Capture the cell that displays the provided text and extract its [X, Y] central coordinate. 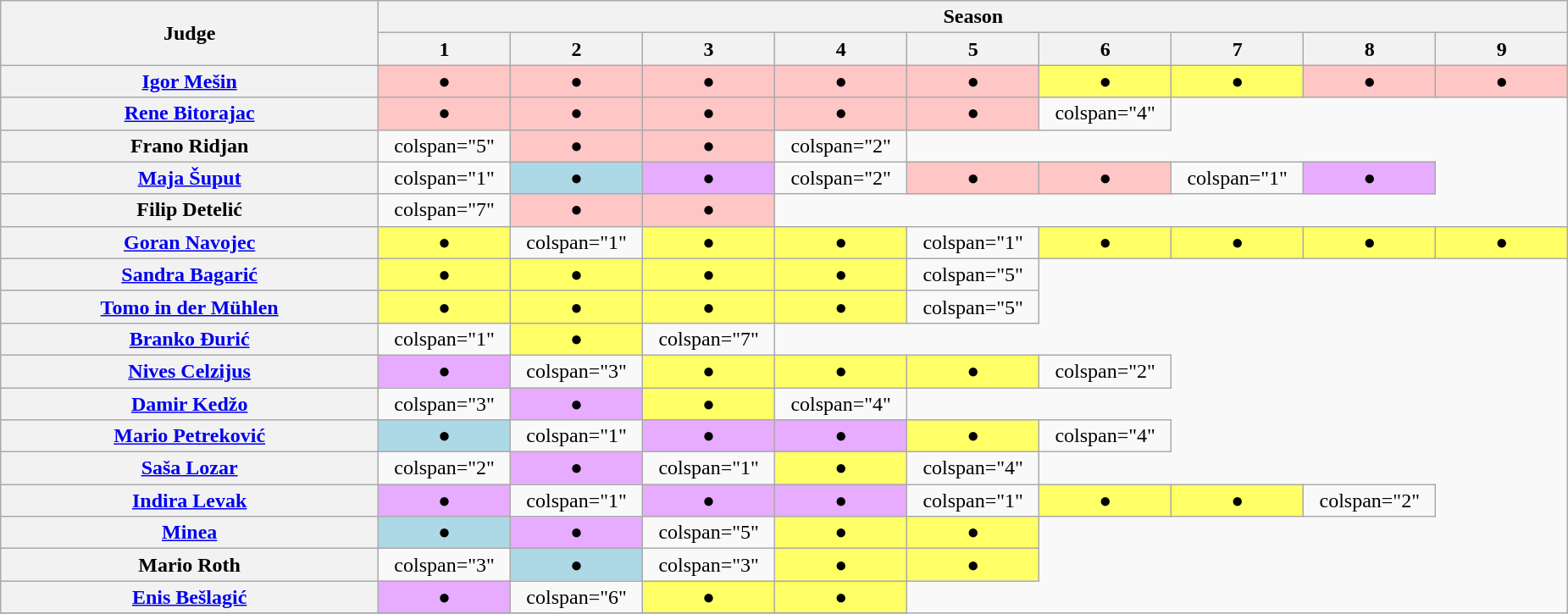
Sandra Bagarić [190, 274]
Minea [190, 533]
Branko Đurić [190, 339]
Mario Petreković [190, 436]
Frano Ridjan [190, 146]
Tomo in der Mühlen [190, 307]
4 [841, 49]
Saša Lozar [190, 468]
Season [973, 17]
1 [445, 49]
Filip Detelić [190, 210]
Goran Navojec [190, 242]
colspan="6" [577, 597]
5 [973, 49]
Damir Kedžo [190, 404]
Igor Mešin [190, 81]
Mario Roth [190, 565]
Maja Šuput [190, 178]
6 [1105, 49]
2 [577, 49]
Indira Levak [190, 501]
Rene Bitorajac [190, 113]
7 [1238, 49]
Enis Bešlagić [190, 597]
8 [1370, 49]
Judge [190, 33]
3 [709, 49]
9 [1502, 49]
Nives Celzijus [190, 371]
